Find where the given text appears and provide that cell's center as [x, y] coordinate. 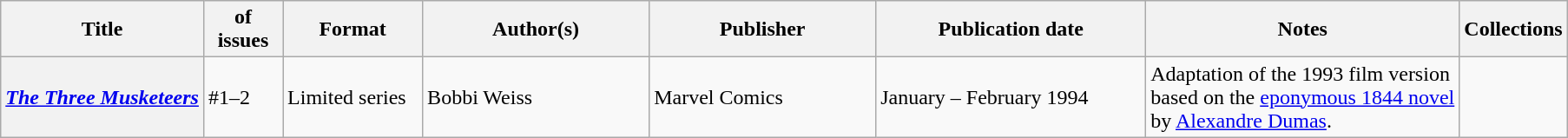
Adaptation of the 1993 film version based on the eponymous 1844 novel by Alexandre Dumas. [1302, 97]
Title [102, 30]
Publisher [762, 30]
Bobbi Weiss [537, 97]
The Three Musketeers [102, 97]
Publication date [1011, 30]
January – February 1994 [1011, 97]
Collections [1513, 30]
Marvel Comics [762, 97]
Author(s) [537, 30]
Limited series [352, 97]
of issues [243, 30]
Format [352, 30]
Notes [1302, 30]
#1–2 [243, 97]
